Return the (x, y) coordinate for the center point of the cell that contains the specified text.  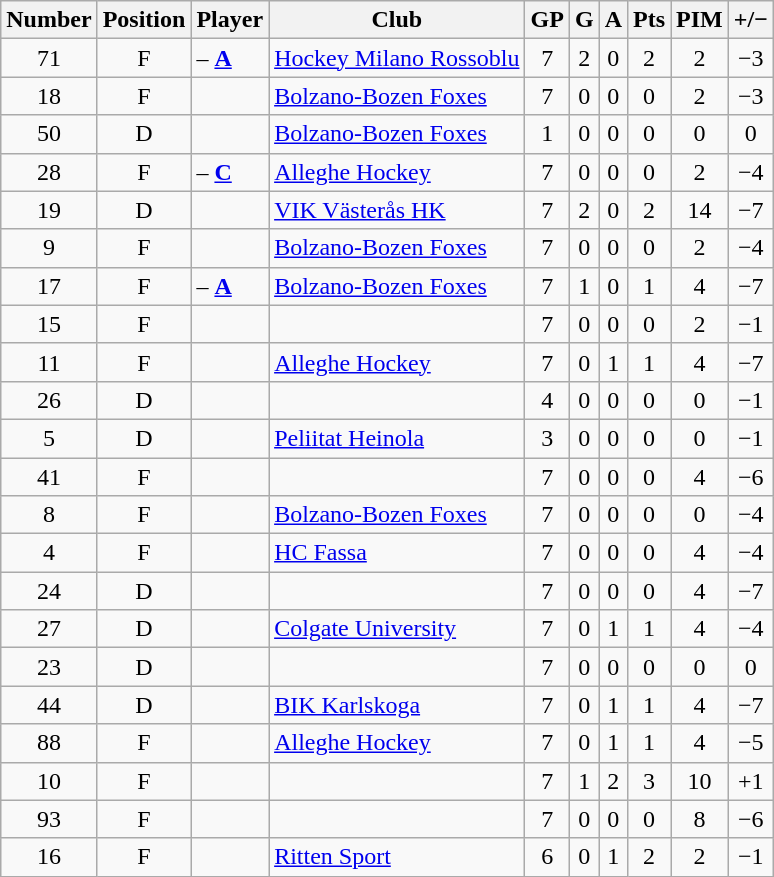
GP (547, 20)
VIK Västerås HK (397, 210)
9 (49, 248)
Ritten Sport (397, 857)
15 (49, 324)
28 (49, 172)
6 (547, 857)
BIK Karlskoga (397, 705)
17 (49, 286)
Colgate University (397, 629)
93 (49, 819)
Peliitat Heinola (397, 438)
5 (49, 438)
Club (397, 20)
Number (49, 20)
44 (49, 705)
27 (49, 629)
24 (49, 591)
26 (49, 400)
23 (49, 667)
PIM (700, 20)
50 (49, 134)
41 (49, 477)
A (613, 20)
Pts (650, 20)
Hockey Milano Rossoblu (397, 58)
– C (230, 172)
−5 (750, 743)
Player (230, 20)
G (584, 20)
11 (49, 362)
+/− (750, 20)
88 (49, 743)
19 (49, 210)
Position (144, 20)
+1 (750, 781)
71 (49, 58)
16 (49, 857)
HC Fassa (397, 553)
14 (700, 210)
18 (49, 96)
